Pinpoint the cell where the given text exists, returning its (x, y) midpoint coordinate. 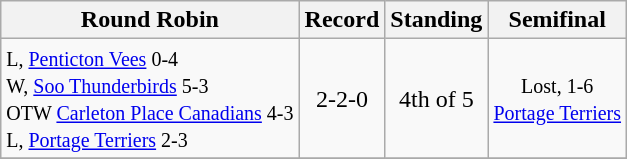
Round Robin (150, 20)
2-2-0 (342, 98)
Standing (436, 20)
Record (342, 20)
4th of 5 (436, 98)
Lost, 1-6 Portage Terriers (558, 98)
Semifinal (558, 20)
L, Penticton Vees 0-4W, Soo Thunderbirds 5-3OTW Carleton Place Canadians 4-3L, Portage Terriers 2-3 (150, 98)
